For the text-containing cell, return its midpoint in [X, Y] coordinate format. 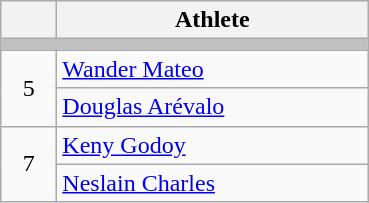
Douglas Arévalo [212, 107]
Wander Mateo [212, 69]
Keny Godoy [212, 145]
7 [29, 164]
5 [29, 88]
Neslain Charles [212, 183]
Athlete [212, 20]
